From the cell containing the given text, extract its center point as (X, Y) coordinate. 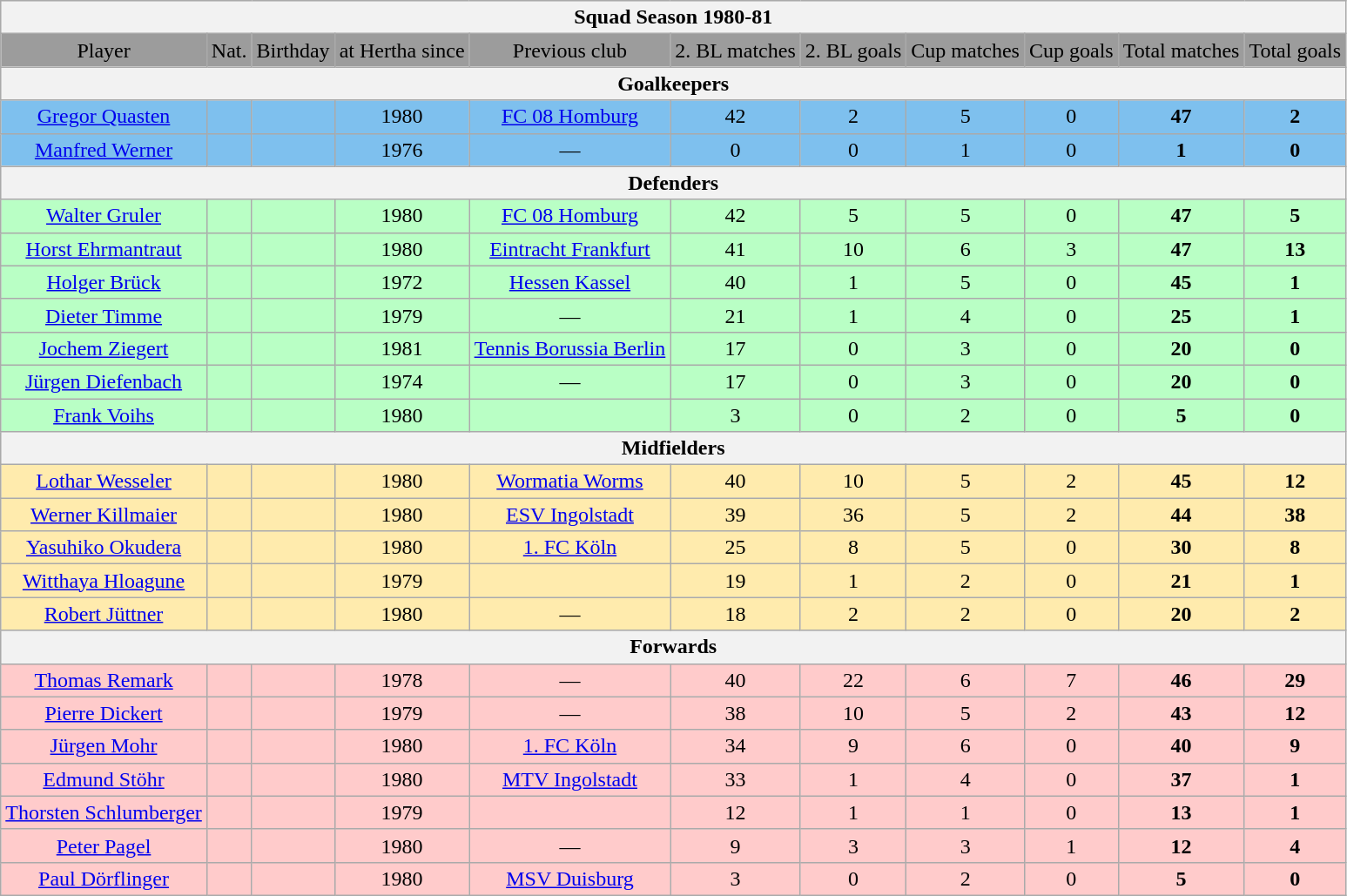
Robert Jüttner (104, 614)
Thorsten Schlumberger (104, 812)
22 (853, 680)
Frank Voihs (104, 415)
44 (1181, 515)
29 (1296, 680)
ESV Ingolstadt (569, 515)
Squad Season 1980-81 (674, 17)
Total goals (1296, 51)
1978 (402, 680)
7 (1071, 680)
19 (735, 581)
Cup matches (966, 51)
34 (735, 746)
1981 (402, 348)
Defenders (674, 183)
Eintracht Frankfurt (569, 249)
Player (104, 51)
MTV Ingolstadt (569, 779)
33 (735, 779)
30 (1181, 548)
Goalkeepers (674, 84)
Total matches (1181, 51)
Horst Ehrmantraut (104, 249)
Holger Brück (104, 282)
36 (853, 515)
Dieter Timme (104, 315)
Tennis Borussia Berlin (569, 348)
Jürgen Diefenbach (104, 381)
MSV Duisburg (569, 879)
Edmund Stöhr (104, 779)
43 (1181, 713)
1974 (402, 381)
Walter Gruler (104, 216)
Midfielders (674, 448)
Cup goals (1071, 51)
39 (735, 515)
at Hertha since (402, 51)
Birthday (293, 51)
Pierre Dickert (104, 713)
Paul Dörflinger (104, 879)
Hessen Kassel (569, 282)
41 (735, 249)
18 (735, 614)
Witthaya Hloagune (104, 581)
2. BL matches (735, 51)
Peter Pagel (104, 845)
Werner Killmaier (104, 515)
37 (1181, 779)
Forwards (674, 647)
46 (1181, 680)
Wormatia Worms (569, 482)
Yasuhiko Okudera (104, 548)
Manfred Werner (104, 150)
Thomas Remark (104, 680)
Gregor Quasten (104, 117)
Jürgen Mohr (104, 746)
1976 (402, 150)
Jochem Ziegert (104, 348)
2. BL goals (853, 51)
1972 (402, 282)
Lothar Wesseler (104, 482)
Previous club (569, 51)
Nat. (229, 51)
